For the text-containing cell, return its midpoint in [X, Y] coordinate format. 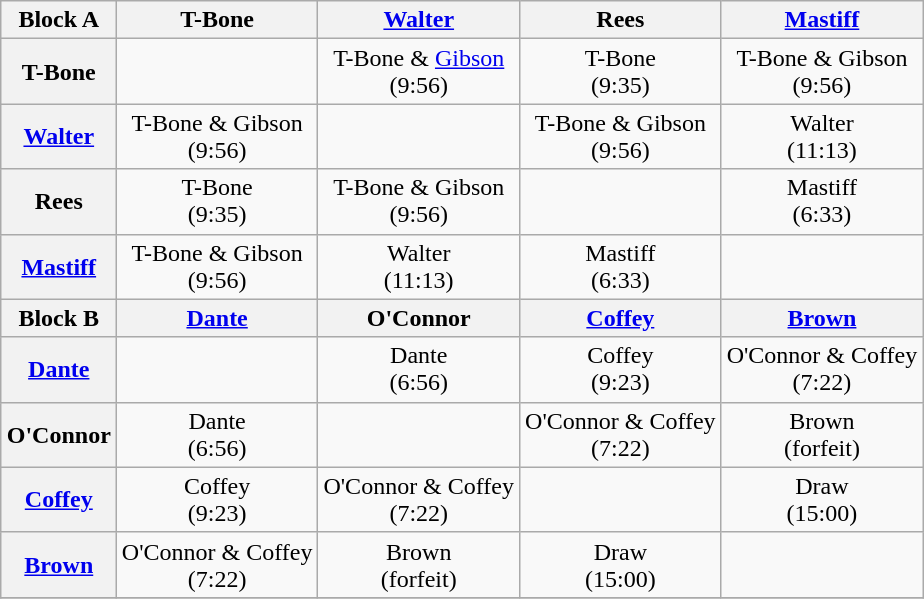
Block A [58, 20]
Block B [58, 318]
